Output the (X, Y) coordinate of the center of the cell containing the given text.  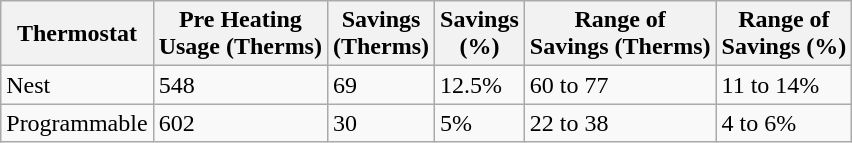
30 (380, 123)
69 (380, 85)
22 to 38 (620, 123)
60 to 77 (620, 85)
Programmable (77, 123)
Nest (77, 85)
Range ofSavings (%) (784, 34)
4 to 6% (784, 123)
12.5% (480, 85)
11 to 14% (784, 85)
Pre HeatingUsage (Therms) (240, 34)
548 (240, 85)
5% (480, 123)
Thermostat (77, 34)
602 (240, 123)
Range ofSavings (Therms) (620, 34)
Savings(%) (480, 34)
Savings(Therms) (380, 34)
